For the text-containing cell, return its midpoint in (x, y) coordinate format. 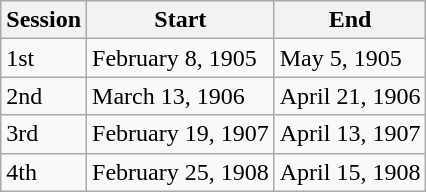
April 13, 1907 (350, 134)
March 13, 1906 (181, 96)
February 19, 1907 (181, 134)
End (350, 20)
April 21, 1906 (350, 96)
2nd (44, 96)
February 8, 1905 (181, 58)
1st (44, 58)
April 15, 1908 (350, 172)
4th (44, 172)
Session (44, 20)
February 25, 1908 (181, 172)
Start (181, 20)
May 5, 1905 (350, 58)
3rd (44, 134)
